Output the [X, Y] coordinate of the center of the cell containing the given text.  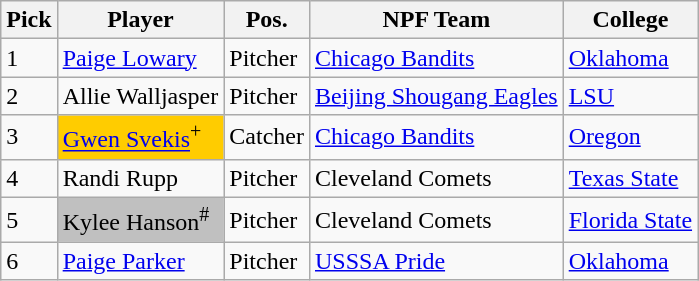
College [630, 20]
1 [29, 58]
6 [29, 261]
Pos. [267, 20]
2 [29, 96]
Catcher [267, 138]
3 [29, 138]
NPF Team [436, 20]
Allie Walljasper [140, 96]
Player [140, 20]
LSU [630, 96]
USSSA Pride [436, 261]
Oregon [630, 138]
Paige Parker [140, 261]
Pick [29, 20]
Randi Rupp [140, 178]
4 [29, 178]
Florida State [630, 220]
Texas State [630, 178]
Beijing Shougang Eagles [436, 96]
5 [29, 220]
Kylee Hanson# [140, 220]
Gwen Svekis+ [140, 138]
Paige Lowary [140, 58]
